For the text-containing cell, return its midpoint in [X, Y] coordinate format. 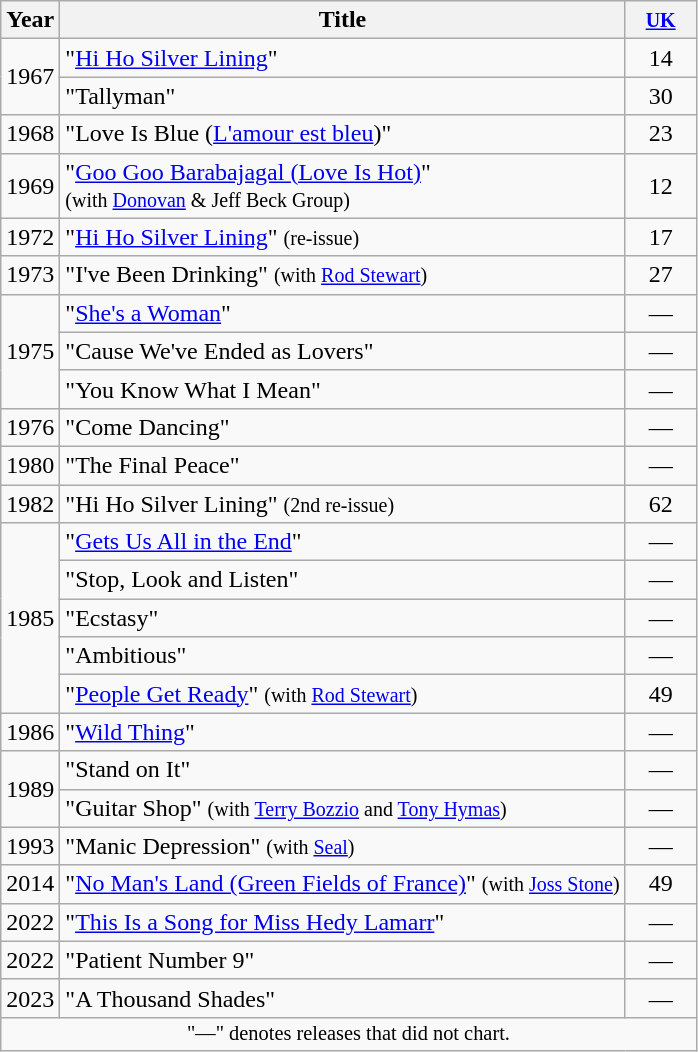
"Gets Us All in the End" [342, 542]
"Wild Thing" [342, 732]
1989 [30, 789]
1982 [30, 503]
1993 [30, 846]
1973 [30, 275]
"You Know What I Mean" [342, 389]
1985 [30, 618]
"Manic Depression" (with Seal) [342, 846]
"She's a Woman" [342, 313]
1967 [30, 77]
1976 [30, 427]
1972 [30, 237]
UK [660, 20]
"Ecstasy" [342, 618]
1980 [30, 465]
"This Is a Song for Miss Hedy Lamarr" [342, 922]
27 [660, 275]
23 [660, 134]
1969 [30, 186]
14 [660, 58]
"Love Is Blue (L'amour est bleu)" [342, 134]
"No Man's Land (Green Fields of France)" (with Joss Stone) [342, 884]
"—" denotes releases that did not chart. [348, 1034]
"Cause We've Ended as Lovers" [342, 351]
"Hi Ho Silver Lining" (re-issue) [342, 237]
"Stand on It" [342, 770]
"Stop, Look and Listen" [342, 580]
"People Get Ready" (with Rod Stewart) [342, 694]
Title [342, 20]
1968 [30, 134]
"The Final Peace" [342, 465]
"A Thousand Shades" [342, 998]
30 [660, 96]
"Come Dancing" [342, 427]
17 [660, 237]
"Hi Ho Silver Lining" [342, 58]
"Goo Goo Barabajagal (Love Is Hot)" (with Donovan & Jeff Beck Group) [342, 186]
2014 [30, 884]
"I've Been Drinking" (with Rod Stewart) [342, 275]
"Guitar Shop" (with Terry Bozzio and Tony Hymas) [342, 808]
"Tallyman" [342, 96]
1986 [30, 732]
"Hi Ho Silver Lining" (2nd re-issue) [342, 503]
Year [30, 20]
1975 [30, 351]
2023 [30, 998]
12 [660, 186]
"Ambitious" [342, 656]
62 [660, 503]
"Patient Number 9" [342, 960]
